Search for the cell housing the specified text and yield its [x, y] center coordinate. 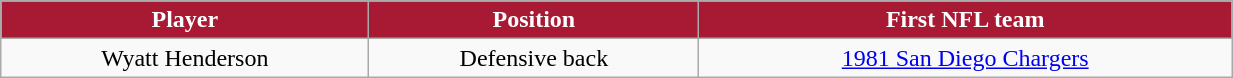
Defensive back [534, 58]
1981 San Diego Chargers [966, 58]
First NFL team [966, 20]
Position [534, 20]
Wyatt Henderson [185, 58]
Player [185, 20]
